Output the (X, Y) coordinate of the center of the cell containing the given text.  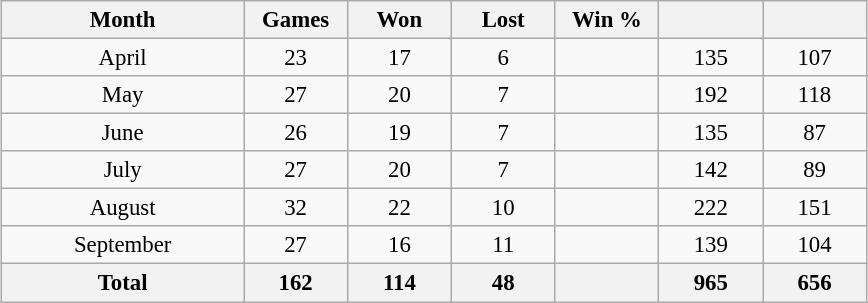
June (123, 133)
6 (503, 58)
September (123, 245)
22 (399, 208)
10 (503, 208)
87 (815, 133)
August (123, 208)
162 (296, 283)
965 (711, 283)
Lost (503, 20)
11 (503, 245)
Month (123, 20)
16 (399, 245)
118 (815, 95)
19 (399, 133)
114 (399, 283)
107 (815, 58)
32 (296, 208)
26 (296, 133)
July (123, 170)
104 (815, 245)
222 (711, 208)
Won (399, 20)
89 (815, 170)
656 (815, 283)
Total (123, 283)
23 (296, 58)
17 (399, 58)
48 (503, 283)
139 (711, 245)
151 (815, 208)
May (123, 95)
Win % (607, 20)
142 (711, 170)
Games (296, 20)
192 (711, 95)
April (123, 58)
